Capture the cell that displays the provided text and extract its [X, Y] central coordinate. 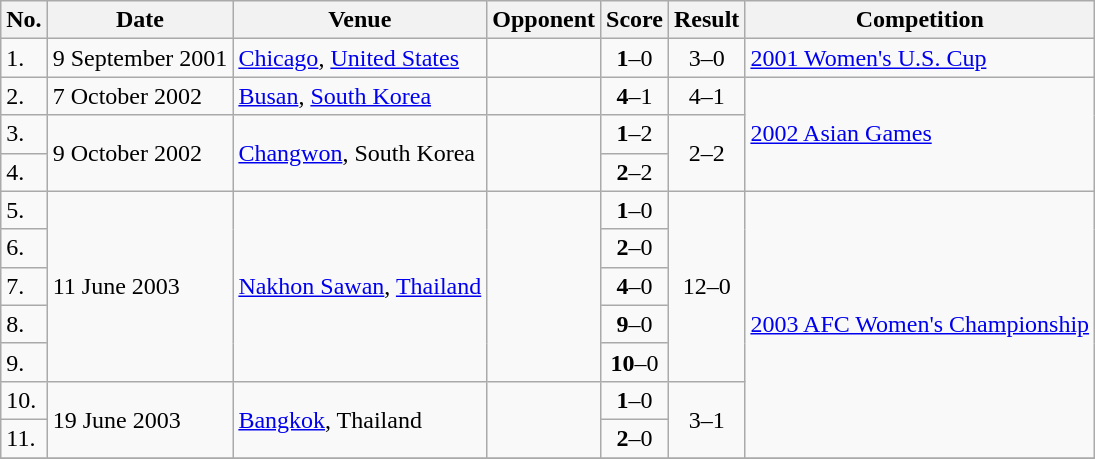
9 October 2002 [140, 153]
Chicago, United States [360, 58]
2003 AFC Women's Championship [920, 324]
3–1 [706, 419]
11. [24, 438]
No. [24, 20]
Opponent [544, 20]
7. [24, 286]
9. [24, 362]
Score [635, 20]
12–0 [706, 286]
Result [706, 20]
4. [24, 172]
Competition [920, 20]
1. [24, 58]
4–0 [635, 286]
6. [24, 248]
7 October 2002 [140, 96]
Changwon, South Korea [360, 153]
8. [24, 324]
Bangkok, Thailand [360, 419]
19 June 2003 [140, 419]
10. [24, 400]
Date [140, 20]
Busan, South Korea [360, 96]
11 June 2003 [140, 286]
9 September 2001 [140, 58]
1–2 [635, 134]
2. [24, 96]
3. [24, 134]
2002 Asian Games [920, 134]
Venue [360, 20]
2001 Women's U.S. Cup [920, 58]
Nakhon Sawan, Thailand [360, 286]
3–0 [706, 58]
10–0 [635, 362]
5. [24, 210]
9–0 [635, 324]
